Extract the (X, Y) coordinate from the center of the cell holding the provided text.  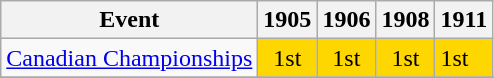
Event (130, 20)
1905 (288, 20)
1908 (406, 20)
1911 (464, 20)
1906 (346, 20)
Canadian Championships (130, 58)
